Determine the (X, Y) coordinate at the center of the cell enclosing the given text.  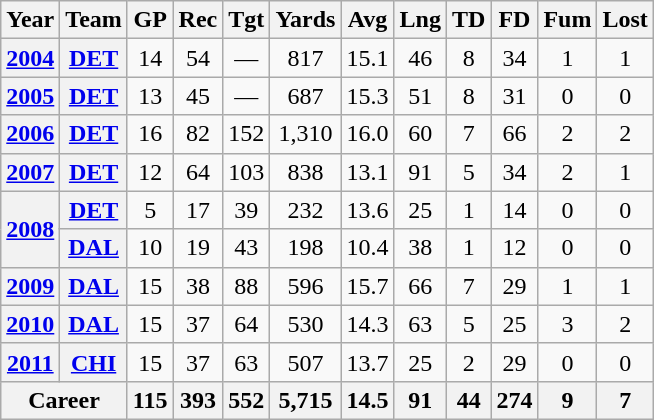
16.0 (368, 134)
54 (198, 58)
2008 (30, 229)
10 (150, 248)
Fum (568, 20)
GP (150, 20)
13 (150, 96)
39 (246, 210)
15.7 (368, 286)
198 (306, 248)
51 (420, 96)
507 (306, 362)
Yards (306, 20)
Tgt (246, 20)
43 (246, 248)
2005 (30, 96)
Career (64, 400)
274 (514, 400)
393 (198, 400)
2004 (30, 58)
2009 (30, 286)
152 (246, 134)
1,310 (306, 134)
14.5 (368, 400)
16 (150, 134)
Lng (420, 20)
13.1 (368, 172)
Rec (198, 20)
10.4 (368, 248)
817 (306, 58)
60 (420, 134)
17 (198, 210)
FD (514, 20)
15.1 (368, 58)
3 (568, 324)
115 (150, 400)
596 (306, 286)
838 (306, 172)
13.7 (368, 362)
9 (568, 400)
2010 (30, 324)
CHI (94, 362)
88 (246, 286)
2011 (30, 362)
46 (420, 58)
2006 (30, 134)
687 (306, 96)
232 (306, 210)
Team (94, 20)
82 (198, 134)
45 (198, 96)
13.6 (368, 210)
Year (30, 20)
103 (246, 172)
TD (468, 20)
5,715 (306, 400)
44 (468, 400)
14.3 (368, 324)
552 (246, 400)
31 (514, 96)
15.3 (368, 96)
2007 (30, 172)
Lost (625, 20)
19 (198, 248)
530 (306, 324)
Avg (368, 20)
